Extract the (X, Y) coordinate from the center of the cell holding the provided text.  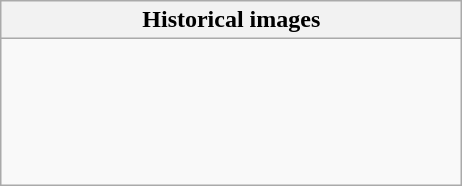
Historical images (232, 20)
